Search for the cell housing the specified text and yield its [X, Y] center coordinate. 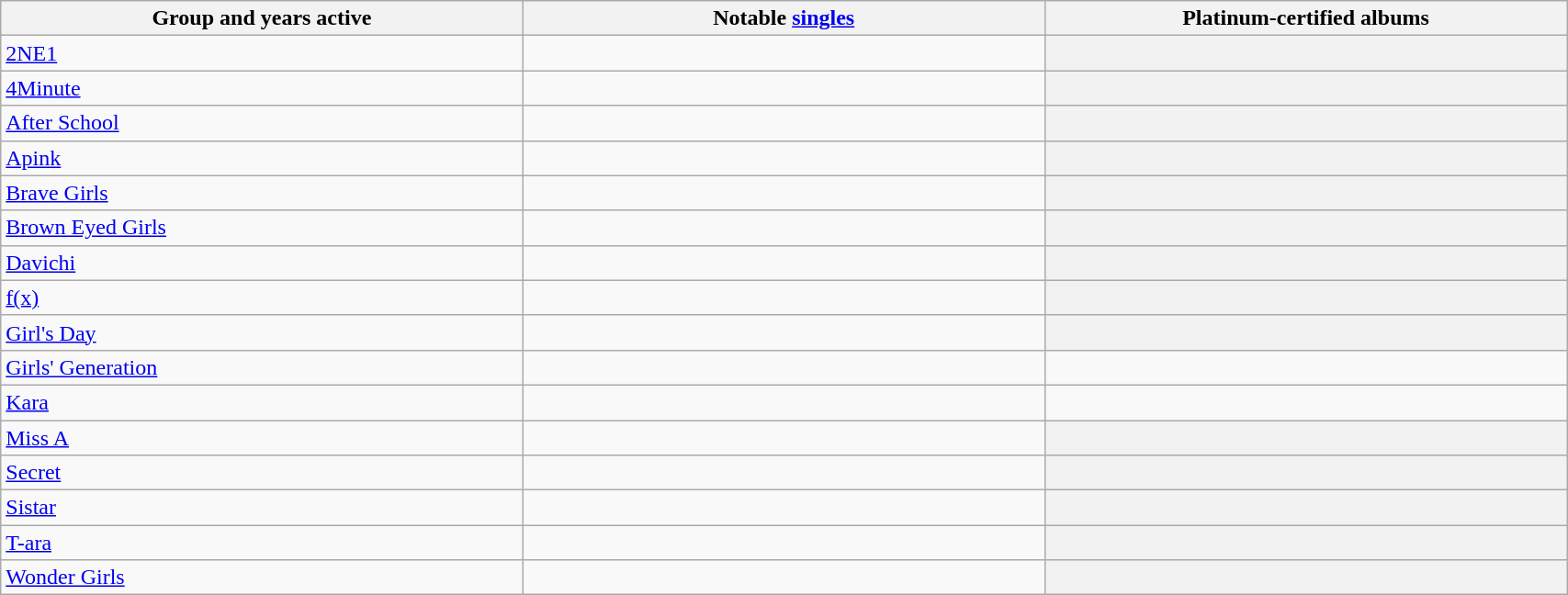
2NE1 [262, 53]
After School [262, 123]
T-ara [262, 543]
Apink [262, 158]
Platinum-certified albums [1305, 18]
Group and years active [262, 18]
Davichi [262, 263]
Girl's Day [262, 332]
Brown Eyed Girls [262, 228]
f(x) [262, 297]
Kara [262, 402]
Miss A [262, 438]
Sistar [262, 508]
Wonder Girls [262, 578]
Girls' Generation [262, 367]
Secret [262, 473]
Notable singles [784, 18]
Brave Girls [262, 193]
4Minute [262, 88]
